Capture the cell that displays the provided text and extract its [X, Y] central coordinate. 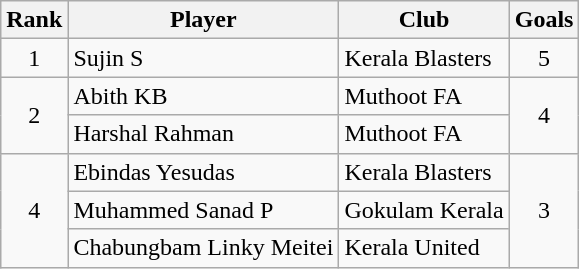
Harshal Rahman [204, 134]
5 [544, 58]
2 [34, 115]
Goals [544, 20]
Kerala United [424, 248]
3 [544, 210]
1 [34, 58]
Ebindas Yesudas [204, 172]
Muhammed Sanad P [204, 210]
Sujin S [204, 58]
Club [424, 20]
Abith KB [204, 96]
Gokulam Kerala [424, 210]
Player [204, 20]
Rank [34, 20]
Chabungbam Linky Meitei [204, 248]
